From the cell containing the given text, extract its center point as [x, y] coordinate. 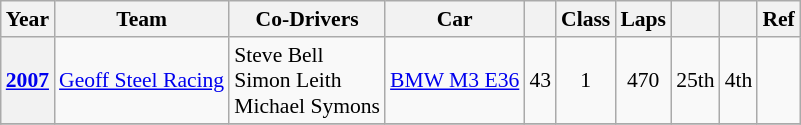
Steve Bell Simon Leith Michael Symons [307, 80]
470 [643, 80]
Geoff Steel Racing [142, 80]
1 [586, 80]
Car [454, 19]
Ref [778, 19]
Laps [643, 19]
2007 [28, 80]
Team [142, 19]
43 [540, 80]
Class [586, 19]
Year [28, 19]
25th [696, 80]
4th [739, 80]
BMW M3 E36 [454, 80]
Co-Drivers [307, 19]
